Return (X, Y) of the center of cell containing provided text 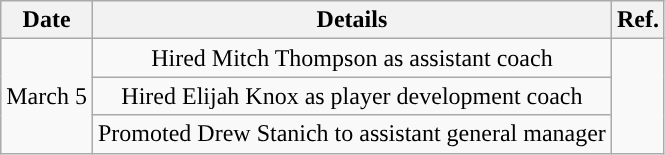
March 5 (47, 96)
Promoted Drew Stanich to assistant general manager (352, 134)
Details (352, 20)
Date (47, 20)
Hired Elijah Knox as player development coach (352, 96)
Ref. (638, 20)
Hired Mitch Thompson as assistant coach (352, 58)
